From the cell containing the given text, extract its center point as [X, Y] coordinate. 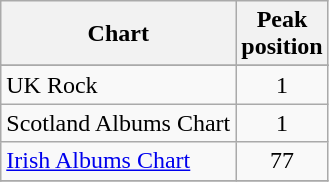
Chart [118, 34]
77 [282, 161]
Peakposition [282, 34]
UK Rock [118, 85]
Irish Albums Chart [118, 161]
Scotland Albums Chart [118, 123]
